Output the (x, y) coordinate of the center of the cell containing the given text.  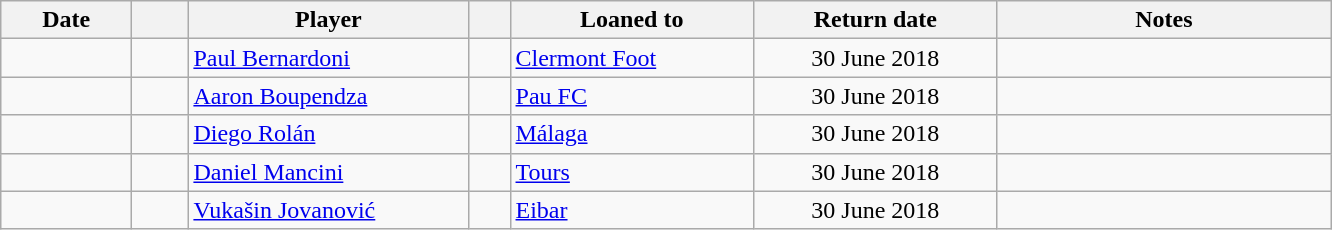
Pau FC (632, 96)
Clermont Foot (632, 58)
Eibar (632, 210)
Return date (876, 20)
Tours (632, 172)
Daniel Mancini (328, 172)
Aaron Boupendza (328, 96)
Date (66, 20)
Vukašin Jovanović (328, 210)
Diego Rolán (328, 134)
Loaned to (632, 20)
Player (328, 20)
Málaga (632, 134)
Notes (1164, 20)
Paul Bernardoni (328, 58)
